From the cell containing the given text, extract its center point as (x, y) coordinate. 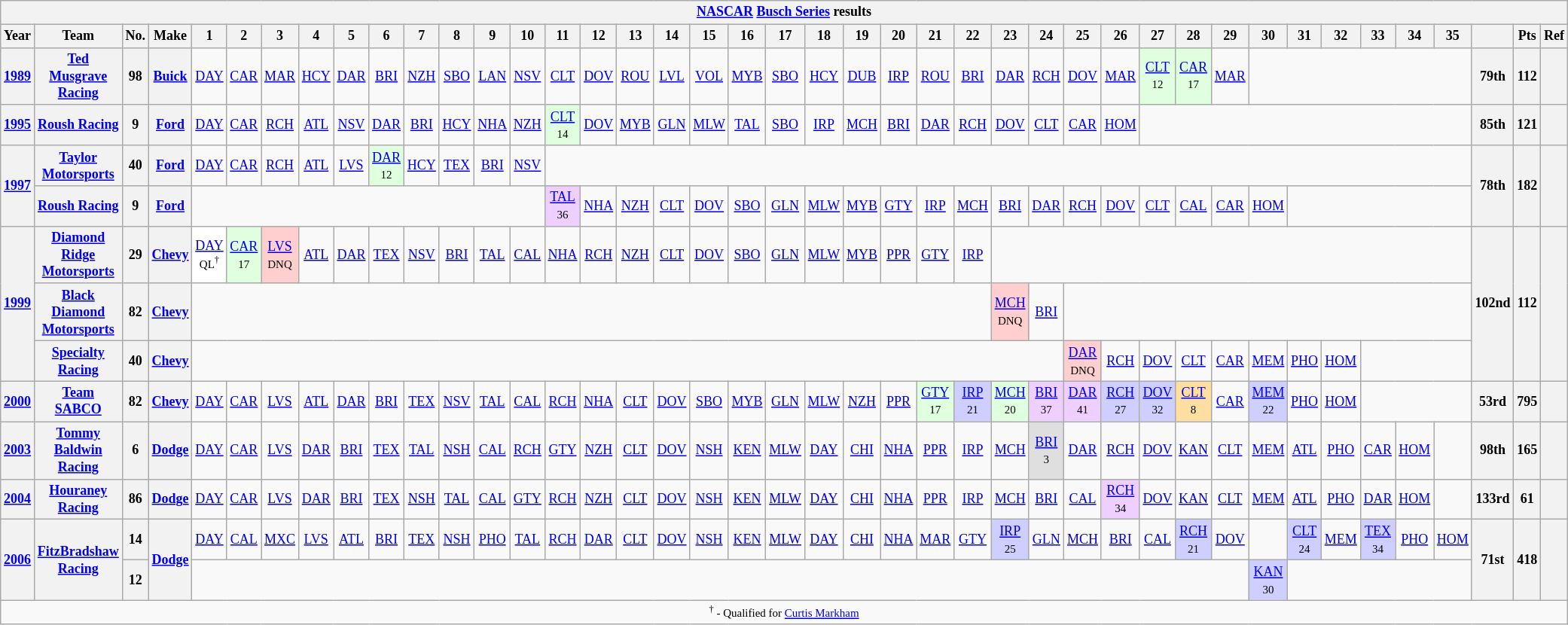
30 (1268, 36)
1995 (18, 125)
CLT24 (1304, 540)
CLT12 (1158, 76)
DOV32 (1158, 401)
RCH27 (1121, 401)
2006 (18, 560)
35 (1454, 36)
Specialty Racing (78, 361)
24 (1047, 36)
15 (709, 36)
IRP21 (973, 401)
MCHDNQ (1010, 312)
31 (1304, 36)
NASCAR Busch Series results (785, 12)
27 (1158, 36)
13 (636, 36)
33 (1378, 36)
Make (170, 36)
CLT14 (563, 125)
DUB (862, 76)
182 (1527, 185)
78th (1493, 185)
RCH34 (1121, 499)
98th (1493, 450)
DAR12 (387, 166)
23 (1010, 36)
Ref (1554, 36)
21 (935, 36)
2000 (18, 401)
1999 (18, 303)
RCH21 (1194, 540)
IRP25 (1010, 540)
MXC (280, 540)
121 (1527, 125)
61 (1527, 499)
LVL (672, 76)
22 (973, 36)
BRI3 (1047, 450)
1989 (18, 76)
Taylor Motorsports (78, 166)
Year (18, 36)
TEX34 (1378, 540)
2 (244, 36)
34 (1414, 36)
32 (1341, 36)
Buick (170, 76)
795 (1527, 401)
2004 (18, 499)
98 (136, 76)
25 (1083, 36)
DAR41 (1083, 401)
MCH20 (1010, 401)
4 (316, 36)
LVSDNQ (280, 255)
1997 (18, 185)
3 (280, 36)
Tommy Baldwin Racing (78, 450)
DAYQL† (209, 255)
Ted Musgrave Racing (78, 76)
7 (422, 36)
LAN (493, 76)
Team (78, 36)
Houraney Racing (78, 499)
MEM22 (1268, 401)
165 (1527, 450)
† - Qualified for Curtis Markham (785, 612)
8 (456, 36)
133rd (1493, 499)
19 (862, 36)
Team SABCO (78, 401)
CLT8 (1194, 401)
10 (527, 36)
85th (1493, 125)
71st (1493, 560)
FitzBradshaw Racing (78, 560)
Black Diamond Motorsports (78, 312)
17 (785, 36)
53rd (1493, 401)
86 (136, 499)
20 (898, 36)
TAL36 (563, 206)
102nd (1493, 303)
79th (1493, 76)
BRI37 (1047, 401)
1 (209, 36)
5 (351, 36)
26 (1121, 36)
No. (136, 36)
18 (824, 36)
418 (1527, 560)
VOL (709, 76)
2003 (18, 450)
Diamond Ridge Motorsports (78, 255)
28 (1194, 36)
16 (747, 36)
Pts (1527, 36)
KAN30 (1268, 580)
DARDNQ (1083, 361)
11 (563, 36)
GTY17 (935, 401)
